Extract the [x, y] coordinate from the center of the cell holding the provided text.  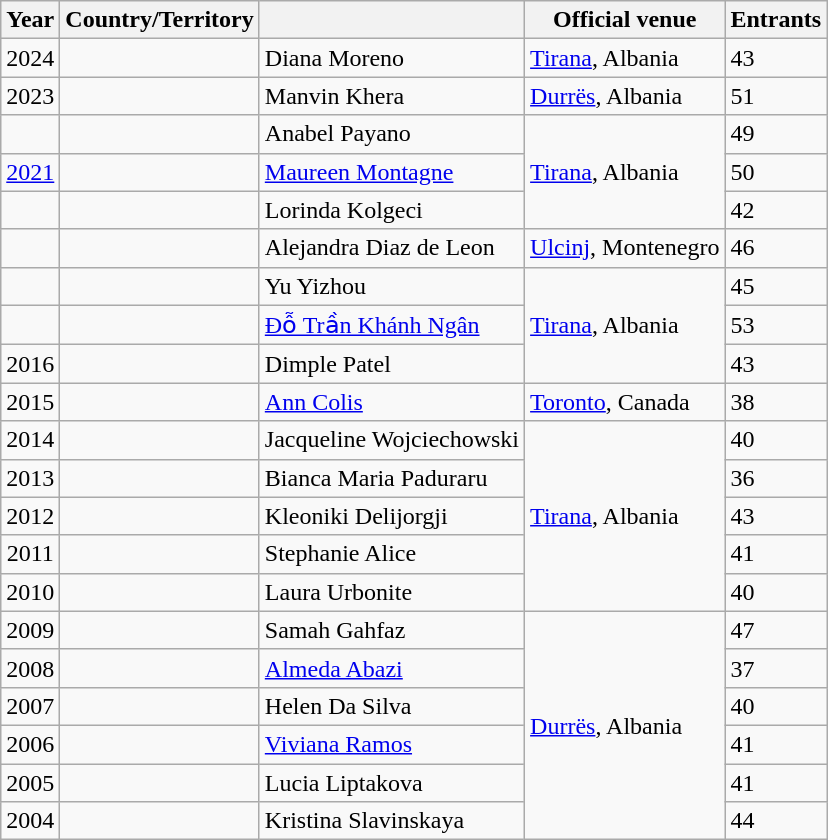
2007 [30, 706]
46 [776, 248]
Đỗ Trần Khánh Ngân [392, 325]
2008 [30, 668]
Laura Urbonite [392, 592]
Ann Colis [392, 402]
Maureen Montagne [392, 172]
Year [30, 20]
Alejandra Diaz de Leon [392, 248]
2021 [30, 172]
Jacqueline Wojciechowski [392, 440]
Almeda Abazi [392, 668]
Lorinda Kolgeci [392, 210]
Samah Gahfaz [392, 630]
Anabel Payano [392, 134]
Ulcinj, Montenegro [625, 248]
Bianca Maria Paduraru [392, 478]
Manvin Khera [392, 96]
2005 [30, 783]
Kleoniki Delijorgji [392, 516]
Dimple Patel [392, 364]
2006 [30, 744]
2009 [30, 630]
47 [776, 630]
51 [776, 96]
Viviana Ramos [392, 744]
2010 [30, 592]
36 [776, 478]
2011 [30, 554]
2015 [30, 402]
Entrants [776, 20]
53 [776, 325]
Stephanie Alice [392, 554]
45 [776, 286]
Kristina Slavinskaya [392, 821]
2013 [30, 478]
38 [776, 402]
50 [776, 172]
2014 [30, 440]
Country/Territory [160, 20]
Official venue [625, 20]
2024 [30, 58]
2016 [30, 364]
37 [776, 668]
2012 [30, 516]
2004 [30, 821]
44 [776, 821]
Yu Yizhou [392, 286]
Toronto, Canada [625, 402]
2023 [30, 96]
Diana Moreno [392, 58]
49 [776, 134]
Lucia Liptakova [392, 783]
42 [776, 210]
Helen Da Silva [392, 706]
